Search for the cell housing the specified text and yield its [x, y] center coordinate. 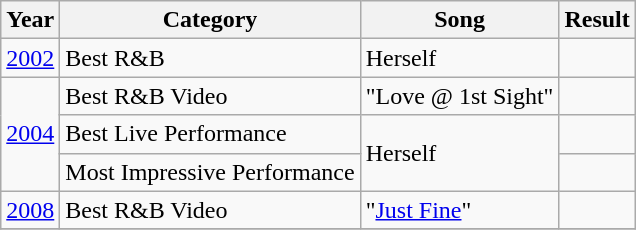
2008 [30, 210]
2002 [30, 58]
Best R&B [210, 58]
"Just Fine" [460, 210]
Category [210, 20]
2004 [30, 134]
Most Impressive Performance [210, 172]
Result [597, 20]
Year [30, 20]
Best Live Performance [210, 134]
"Love @ 1st Sight" [460, 96]
Song [460, 20]
